Output the [x, y] coordinate of the center of the cell containing the given text.  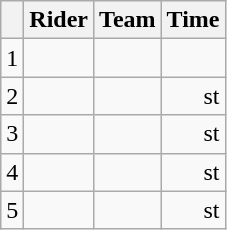
Time [193, 20]
1 [12, 58]
3 [12, 134]
Rider [59, 20]
Team [128, 20]
4 [12, 172]
2 [12, 96]
5 [12, 210]
